Output the (x, y) coordinate of the center of the cell containing the given text.  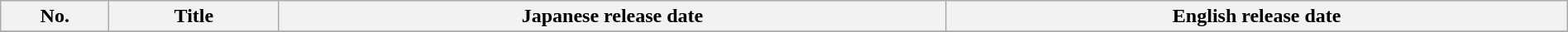
English release date (1257, 16)
Japanese release date (612, 16)
Title (194, 16)
No. (55, 16)
